Search for the cell housing the specified text and yield its (X, Y) center coordinate. 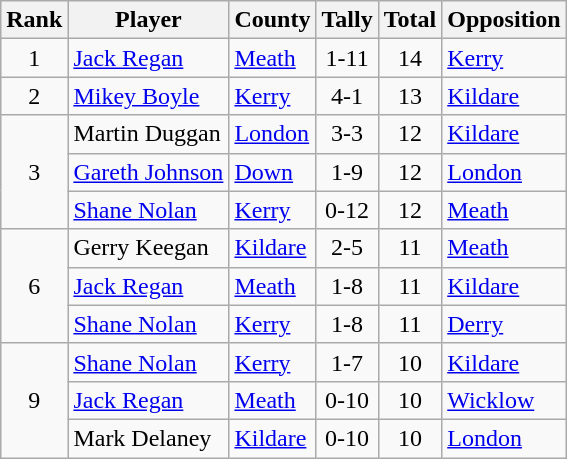
3-3 (347, 134)
Player (148, 20)
Derry (504, 324)
9 (34, 400)
1 (34, 58)
4-1 (347, 96)
Down (272, 172)
County (272, 20)
1-11 (347, 58)
2 (34, 96)
Total (410, 20)
Martin Duggan (148, 134)
1-9 (347, 172)
1-7 (347, 362)
Opposition (504, 20)
Gerry Keegan (148, 248)
Gareth Johnson (148, 172)
3 (34, 172)
2-5 (347, 248)
13 (410, 96)
6 (34, 286)
Mikey Boyle (148, 96)
Tally (347, 20)
Rank (34, 20)
0-12 (347, 210)
14 (410, 58)
Wicklow (504, 400)
Mark Delaney (148, 438)
